Search for the cell housing the specified text and yield its (x, y) center coordinate. 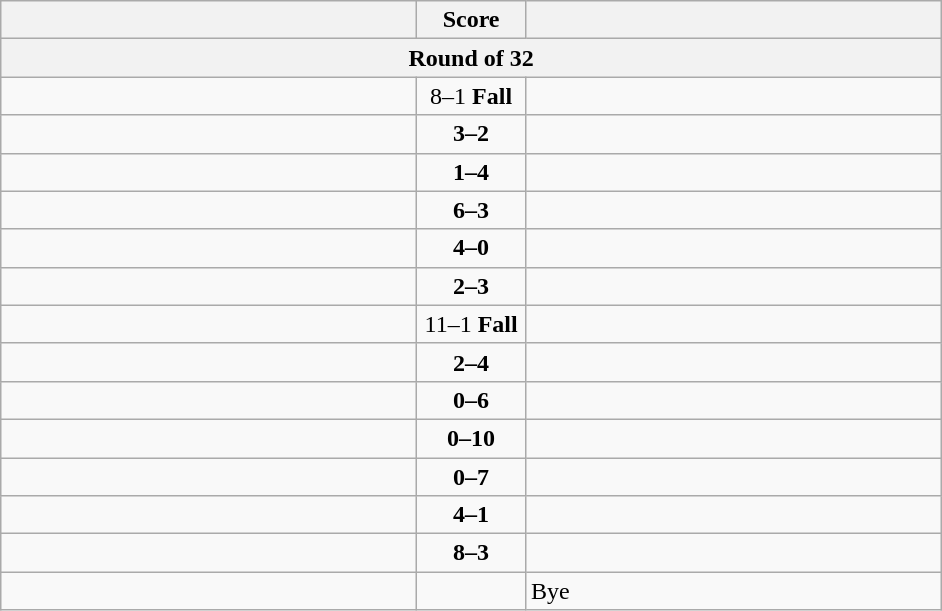
Bye (733, 591)
8–1 Fall (472, 96)
3–2 (472, 134)
0–7 (472, 477)
6–3 (472, 210)
2–3 (472, 286)
4–1 (472, 515)
0–6 (472, 400)
0–10 (472, 438)
8–3 (472, 553)
4–0 (472, 248)
1–4 (472, 172)
Round of 32 (472, 58)
2–4 (472, 362)
11–1 Fall (472, 324)
Score (472, 20)
